Find where the given text appears and provide that cell's center as (X, Y) coordinate. 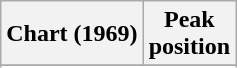
Chart (1969) (72, 34)
Peakposition (189, 34)
